For the text-containing cell, return its midpoint in [X, Y] coordinate format. 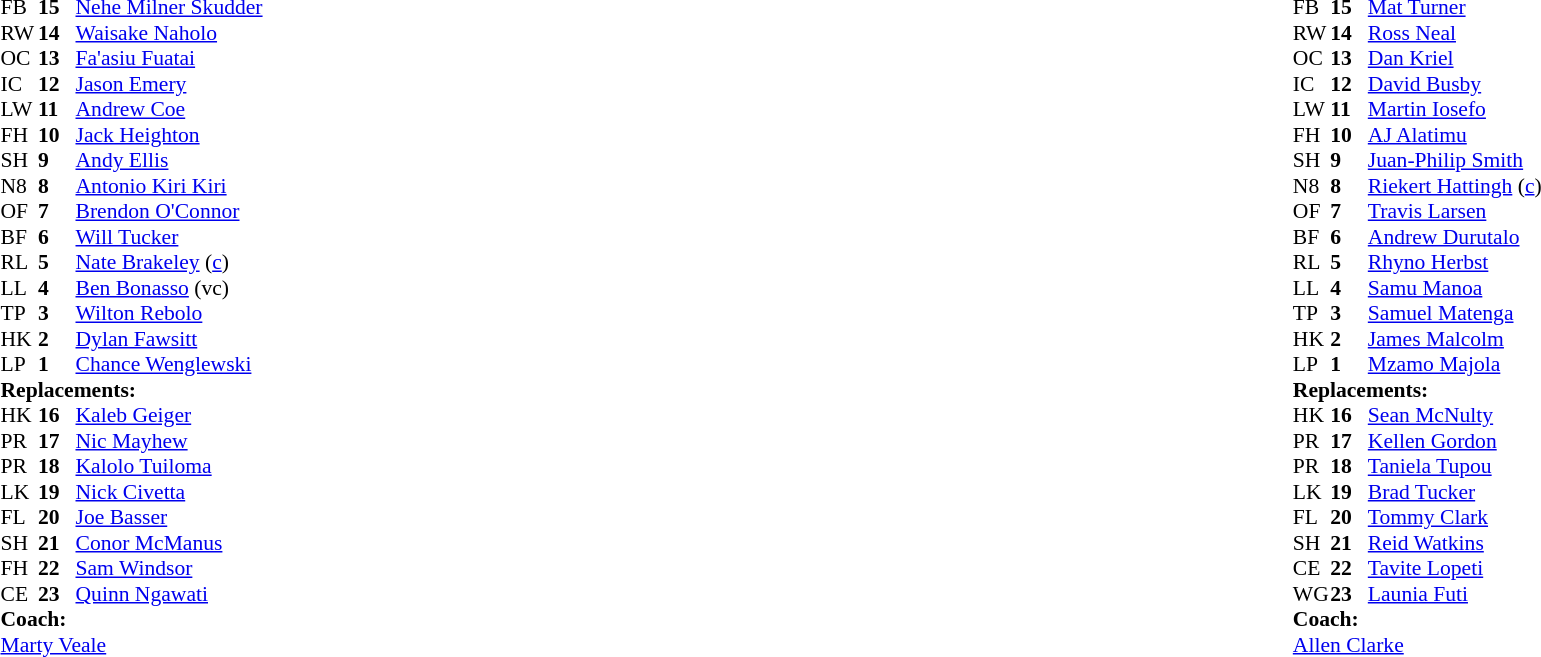
Coach: [131, 619]
Sam Windsor [170, 569]
Will Tucker [170, 237]
Wilton Rebolo [170, 313]
Kaleb Geiger [170, 415]
Dylan Fawsitt [170, 339]
Replacements: [131, 390]
Brendon O'Connor [170, 211]
Joe Basser [170, 517]
WG [1312, 594]
Jason Emery [170, 84]
Nate Brakeley (c) [170, 263]
Waisake Naholo [170, 33]
Andy Ellis [170, 161]
Antonio Kiri Kiri [170, 186]
Conor McManus [170, 543]
Chance Wenglewski [170, 365]
Fa'asiu Fuatai [170, 59]
Kalolo Tuiloma [170, 467]
Andrew Coe [170, 109]
Nic Mayhew [170, 441]
Jack Heighton [170, 135]
Quinn Ngawati [170, 594]
Nick Civetta [170, 492]
Ben Bonasso (vc) [170, 288]
